For the text-containing cell, return its midpoint in [x, y] coordinate format. 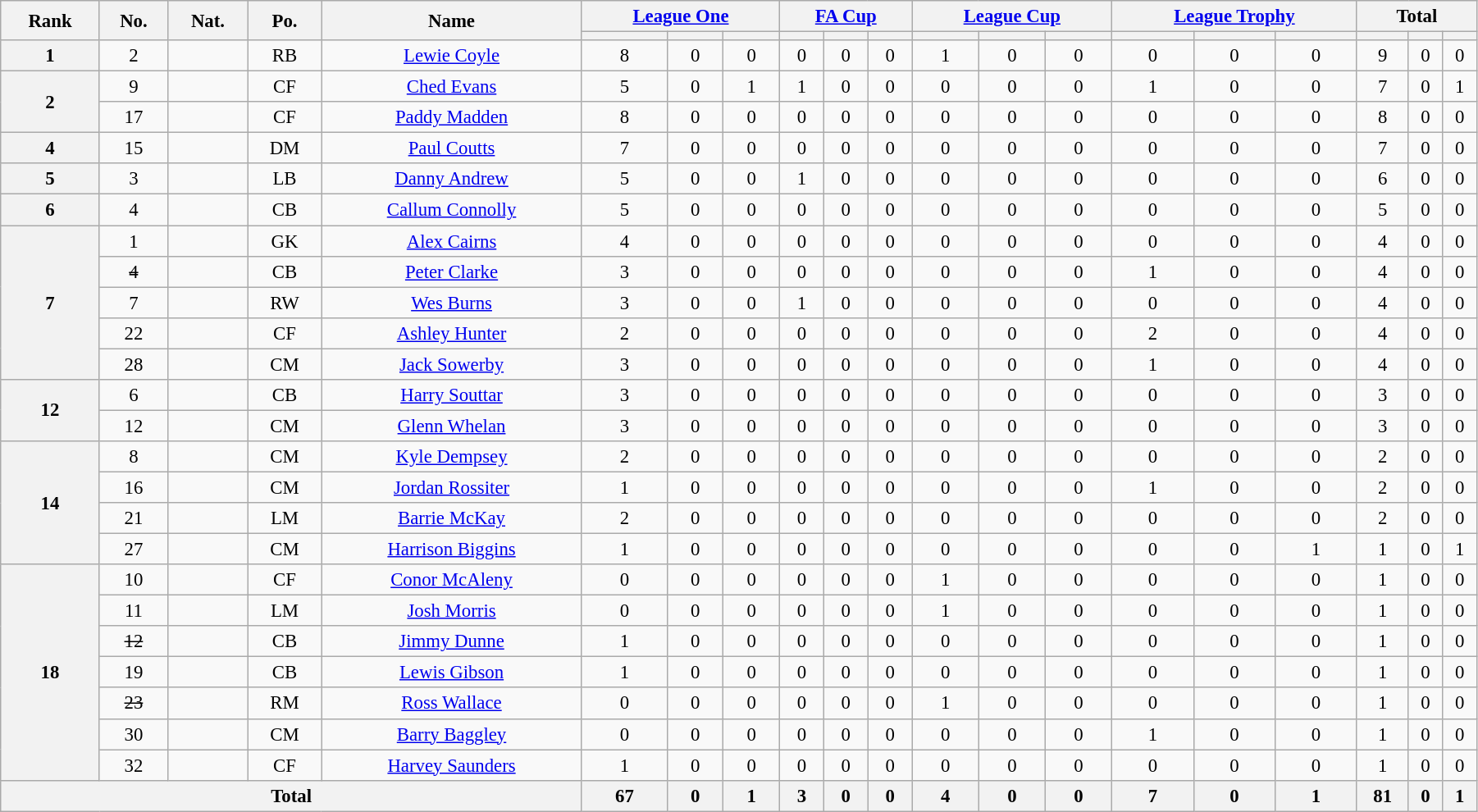
No. [133, 21]
Josh Morris [452, 611]
Nat. [208, 21]
18 [50, 673]
15 [133, 148]
Harvey Saunders [452, 765]
DM [284, 148]
23 [133, 704]
14 [50, 503]
Harry Souttar [452, 395]
81 [1383, 796]
Wes Burns [452, 303]
Lewis Gibson [452, 673]
Barrie McKay [452, 518]
Rank [50, 21]
67 [624, 796]
21 [133, 518]
League One [681, 16]
Glenn Whelan [452, 426]
RM [284, 704]
Paul Coutts [452, 148]
28 [133, 364]
GK [284, 241]
Conor McAleny [452, 580]
Po. [284, 21]
Ched Evans [452, 87]
32 [133, 765]
Jimmy Dunne [452, 641]
Callum Connolly [452, 210]
LB [284, 180]
Jack Sowerby [452, 364]
League Trophy [1235, 16]
11 [133, 611]
Lewie Coyle [452, 56]
10 [133, 580]
Ross Wallace [452, 704]
17 [133, 117]
Barry Baggley [452, 734]
16 [133, 487]
League Cup [1012, 16]
Kyle Dempsey [452, 457]
Ashley Hunter [452, 333]
FA Cup [846, 16]
Paddy Madden [452, 117]
Alex Cairns [452, 241]
22 [133, 333]
Danny Andrew [452, 180]
Jordan Rossiter [452, 487]
Name [452, 21]
Peter Clarke [452, 271]
Harrison Biggins [452, 550]
27 [133, 550]
19 [133, 673]
RB [284, 56]
30 [133, 734]
RW [284, 303]
